Return [X, Y] of the center of cell containing provided text 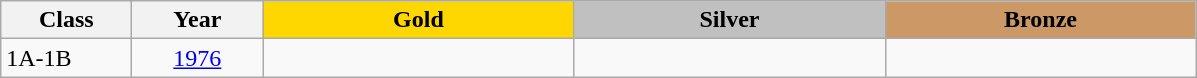
Class [66, 20]
1976 [198, 58]
Silver [730, 20]
Year [198, 20]
1A-1B [66, 58]
Gold [418, 20]
Bronze [1040, 20]
